Pinpoint the cell where the given text exists, returning its [x, y] midpoint coordinate. 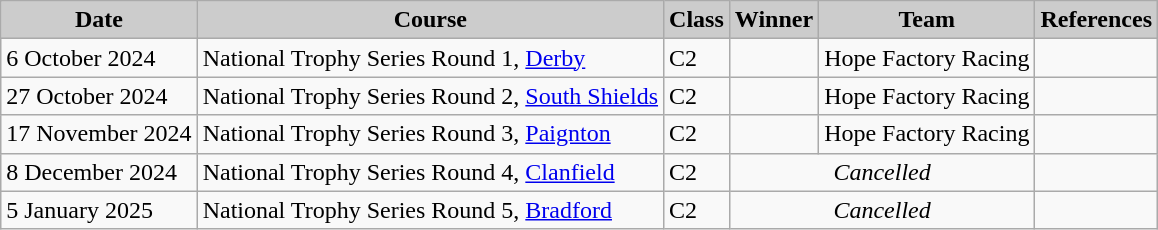
8 December 2024 [99, 172]
5 January 2025 [99, 210]
National Trophy Series Round 4, Clanfield [430, 172]
National Trophy Series Round 3, Paignton [430, 134]
Team [927, 20]
References [1096, 20]
Date [99, 20]
National Trophy Series Round 1, Derby [430, 58]
Course [430, 20]
27 October 2024 [99, 96]
17 November 2024 [99, 134]
Class [697, 20]
6 October 2024 [99, 58]
National Trophy Series Round 5, Bradford [430, 210]
National Trophy Series Round 2, South Shields [430, 96]
Winner [774, 20]
